Return [x, y] of the center of cell containing provided text 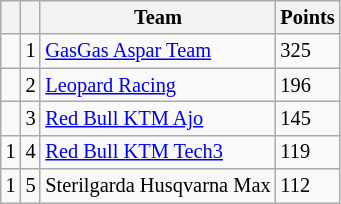
Team [158, 17]
Leopard Racing [158, 85]
112 [307, 186]
Sterilgarda Husqvarna Max [158, 186]
Red Bull KTM Ajo [158, 118]
2 [31, 85]
119 [307, 152]
4 [31, 152]
Points [307, 17]
GasGas Aspar Team [158, 51]
325 [307, 51]
3 [31, 118]
Red Bull KTM Tech3 [158, 152]
196 [307, 85]
5 [31, 186]
145 [307, 118]
